For the text-containing cell, return its midpoint in [x, y] coordinate format. 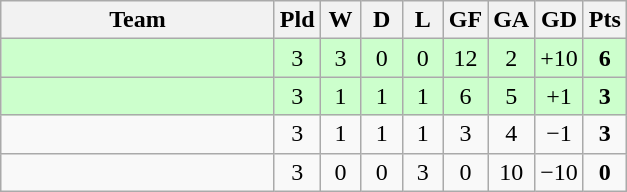
2 [512, 58]
+10 [560, 58]
GD [560, 20]
L [422, 20]
−1 [560, 134]
Team [138, 20]
W [340, 20]
Pld [297, 20]
Pts [604, 20]
12 [465, 58]
−10 [560, 172]
GA [512, 20]
10 [512, 172]
4 [512, 134]
+1 [560, 96]
5 [512, 96]
D [382, 20]
GF [465, 20]
